Output the [X, Y] coordinate of the center of the cell containing the given text.  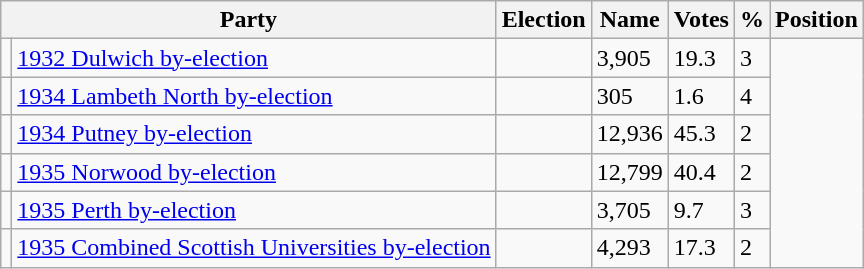
19.3 [701, 58]
4 [752, 96]
Party [248, 20]
9.7 [701, 210]
40.4 [701, 172]
1934 Lambeth North by-election [254, 96]
4,293 [630, 248]
Name [630, 20]
17.3 [701, 248]
45.3 [701, 134]
1932 Dulwich by-election [254, 58]
12,799 [630, 172]
305 [630, 96]
1.6 [701, 96]
Position [817, 20]
12,936 [630, 134]
3,705 [630, 210]
Votes [701, 20]
% [752, 20]
3,905 [630, 58]
1935 Combined Scottish Universities by-election [254, 248]
1935 Perth by-election [254, 210]
Election [544, 20]
1935 Norwood by-election [254, 172]
1934 Putney by-election [254, 134]
